Provide the (X, Y) coordinate of the cell's center where the given text is located.  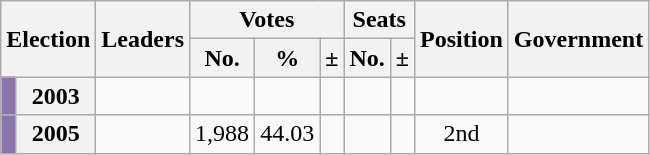
Leaders (143, 39)
% (288, 58)
2nd (462, 134)
2005 (56, 134)
Election (48, 39)
1,988 (222, 134)
Seats (380, 20)
2003 (56, 96)
Votes (267, 20)
Government (578, 39)
Position (462, 39)
44.03 (288, 134)
